Provide the (X, Y) coordinate of the cell's center where the given text is located.  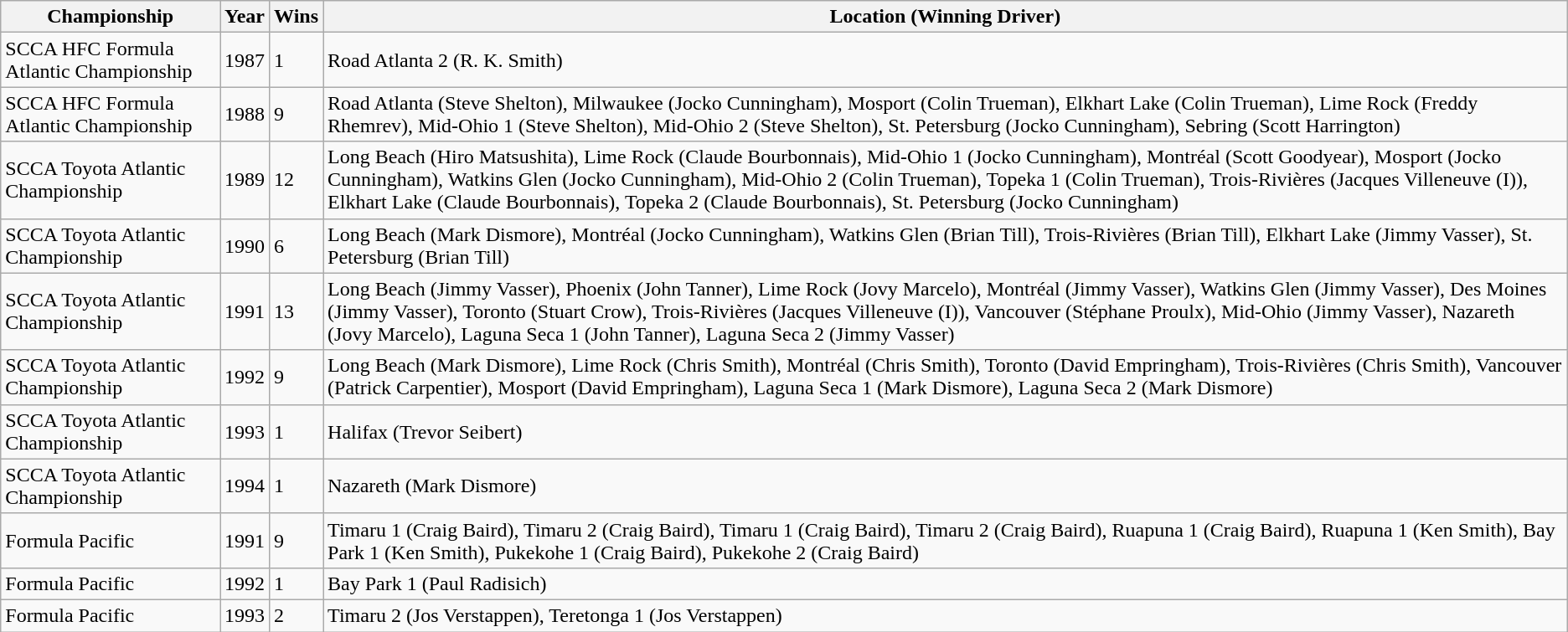
Wins (297, 17)
Bay Park 1 (Paul Radisich) (946, 583)
13 (297, 311)
1990 (245, 246)
Location (Winning Driver) (946, 17)
Timaru 2 (Jos Verstappen), Teretonga 1 (Jos Verstappen) (946, 615)
Nazareth (Mark Dismore) (946, 486)
2 (297, 615)
1987 (245, 60)
Halifax (Trevor Seibert) (946, 432)
6 (297, 246)
Year (245, 17)
1988 (245, 114)
1989 (245, 180)
1994 (245, 486)
12 (297, 180)
Championship (111, 17)
Road Atlanta 2 (R. K. Smith) (946, 60)
